Capture the cell that displays the provided text and extract its [X, Y] central coordinate. 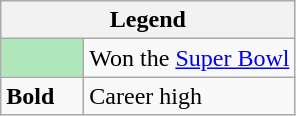
Career high [190, 96]
Legend [148, 20]
Won the Super Bowl [190, 58]
Bold [42, 96]
